For the text-containing cell, return its midpoint in [x, y] coordinate format. 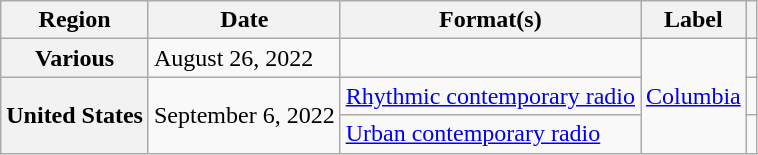
Columbia [693, 96]
Format(s) [490, 20]
Various [75, 58]
United States [75, 115]
September 6, 2022 [244, 115]
Region [75, 20]
Label [693, 20]
Rhythmic contemporary radio [490, 96]
August 26, 2022 [244, 58]
Date [244, 20]
Urban contemporary radio [490, 134]
